Scan for the cell matching the given text and deliver its (X, Y) coordinate at center. 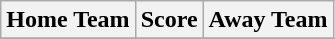
Away Team (268, 20)
Score (169, 20)
Home Team (68, 20)
